From the cell containing the given text, extract its center point as [X, Y] coordinate. 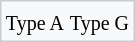
Type A [34, 24]
Type G [99, 24]
